Capture the cell that displays the provided text and extract its (X, Y) central coordinate. 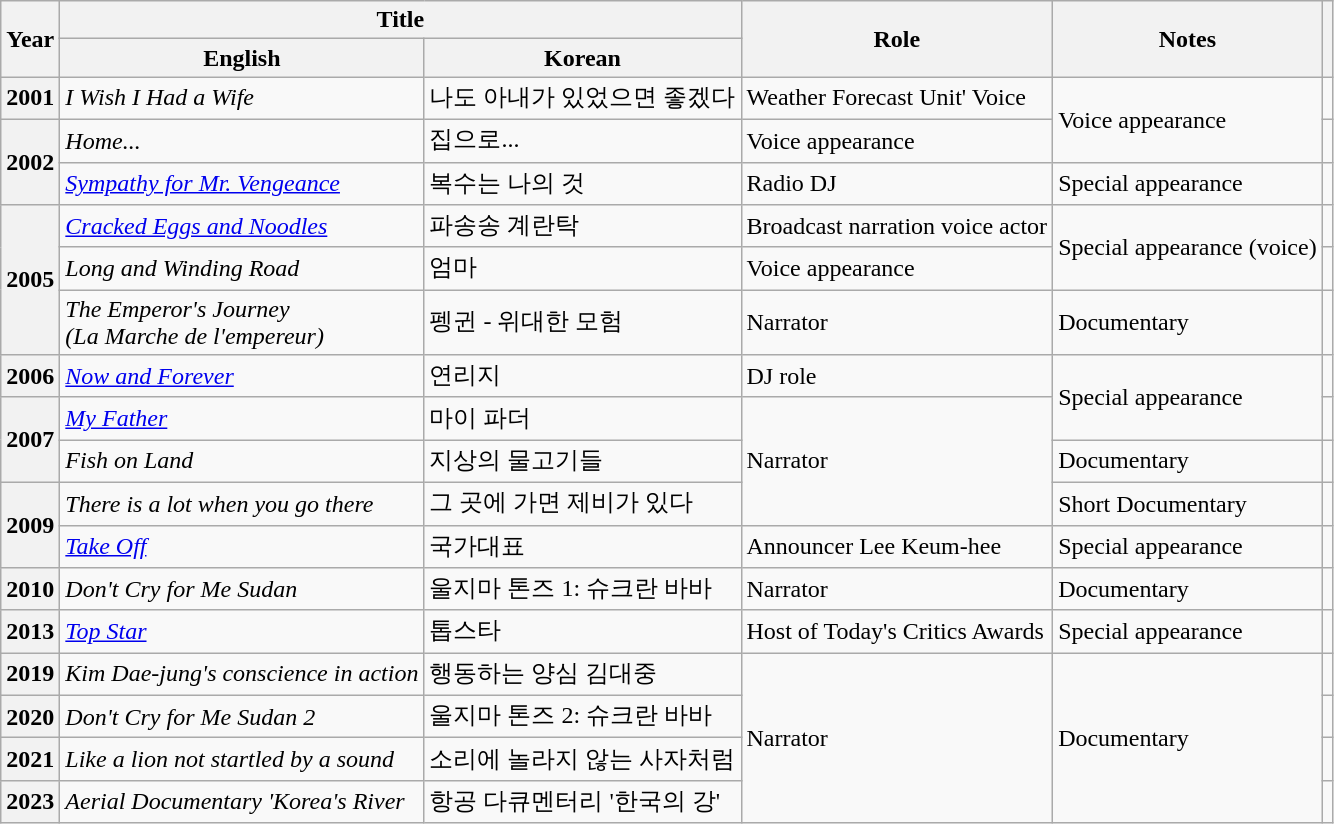
2007 (30, 440)
Year (30, 39)
Announcer Lee Keum-hee (897, 546)
There is a lot when you go there (242, 504)
항공 다큐멘터리 '한국의 강' (582, 802)
Fish on Land (242, 462)
Korean (582, 58)
Like a lion not startled by a sound (242, 760)
2005 (30, 280)
Home... (242, 140)
I Wish I Had a Wife (242, 98)
Take Off (242, 546)
행동하는 양심 김대중 (582, 674)
집으로... (582, 140)
Top Star (242, 632)
Notes (1188, 39)
Kim Dae-jung's conscience in action (242, 674)
2020 (30, 716)
그 곳에 가면 제비가 있다 (582, 504)
2023 (30, 802)
2013 (30, 632)
Radio DJ (897, 184)
지상의 물고기들 (582, 462)
엄마 (582, 268)
2001 (30, 98)
DJ role (897, 376)
Special appearance (voice) (1188, 248)
Role (897, 39)
2010 (30, 590)
2019 (30, 674)
The Emperor's Journey(La Marche de l'empereur) (242, 322)
Now and Forever (242, 376)
Short Documentary (1188, 504)
English (242, 58)
2009 (30, 524)
Weather Forecast Unit' Voice (897, 98)
펭귄 - 위대한 모험 (582, 322)
Title (400, 20)
Sympathy for Mr. Vengeance (242, 184)
울지마 톤즈 2: 슈크란 바바 (582, 716)
Don't Cry for Me Sudan (242, 590)
Host of Today's Critics Awards (897, 632)
Don't Cry for Me Sudan 2 (242, 716)
나도 아내가 있었으면 좋겠다 (582, 98)
2021 (30, 760)
Broadcast narration voice actor (897, 226)
복수는 나의 것 (582, 184)
톱스타 (582, 632)
Long and Winding Road (242, 268)
소리에 놀라지 않는 사자처럼 (582, 760)
연리지 (582, 376)
My Father (242, 418)
울지마 톤즈 1: 슈크란 바바 (582, 590)
마이 파더 (582, 418)
2006 (30, 376)
Cracked Eggs and Noodles (242, 226)
Aerial Documentary 'Korea's River (242, 802)
파송송 계란탁 (582, 226)
2002 (30, 162)
국가대표 (582, 546)
